Return the [X, Y] coordinate for the center point of the cell that contains the specified text.  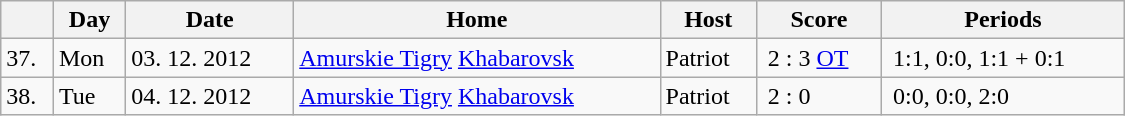
Tue [89, 96]
37. [28, 58]
Mon [89, 58]
38. [28, 96]
03. 12. 2012 [210, 58]
Host [708, 20]
Day [89, 20]
Periods [1004, 20]
Home [477, 20]
Date [210, 20]
0:0, 0:0, 2:0 [1004, 96]
2 : 0 [818, 96]
1:1, 0:0, 1:1 + 0:1 [1004, 58]
2 : 3 OT [818, 58]
Score [818, 20]
04. 12. 2012 [210, 96]
